Detect which cell encompasses the target text, then output its (X, Y) center coordinate. 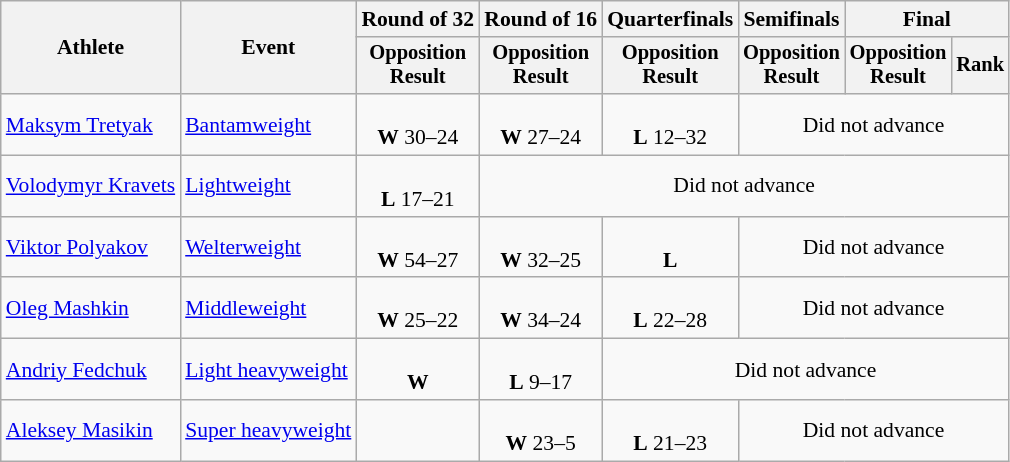
W 25–22 (418, 308)
L 21–23 (670, 430)
W 34–24 (540, 308)
Athlete (90, 48)
Round of 32 (418, 19)
Quarterfinals (670, 19)
Round of 16 (540, 19)
Welterweight (268, 248)
W 30–24 (418, 124)
W 32–25 (540, 248)
L 22–28 (670, 308)
Maksym Tretyak (90, 124)
W (418, 370)
Semifinals (792, 19)
Andriy Fedchuk (90, 370)
L 9–17 (540, 370)
Aleksey Masikin (90, 430)
Oleg Mashkin (90, 308)
W 54–27 (418, 248)
Final (927, 19)
Event (268, 48)
Bantamweight (268, 124)
L 17–21 (418, 186)
L (670, 248)
W 23–5 (540, 430)
Lightweight (268, 186)
Volodymyr Kravets (90, 186)
Light heavyweight (268, 370)
Rank (980, 66)
L 12–32 (670, 124)
Middleweight (268, 308)
Super heavyweight (268, 430)
Viktor Polyakov (90, 248)
W 27–24 (540, 124)
